Find where the given text appears and provide that cell's center as [x, y] coordinate. 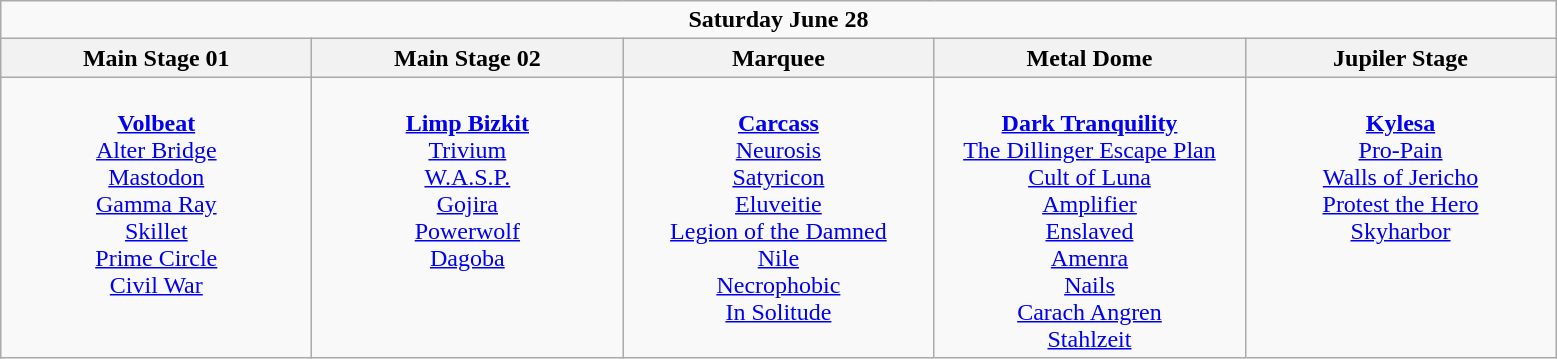
Jupiler Stage [1400, 58]
Main Stage 01 [156, 58]
Volbeat Alter Bridge Mastodon Gamma Ray Skillet Prime Circle Civil War [156, 218]
Main Stage 02 [468, 58]
Kylesa Pro-Pain Walls of Jericho Protest the Hero Skyharbor [1400, 218]
Saturday June 28 [778, 20]
Dark Tranquility The Dillinger Escape Plan Cult of Luna Amplifier Enslaved Amenra Nails Carach Angren Stahlzeit [1090, 218]
Carcass Neurosis Satyricon Eluveitie Legion of the Damned Nile Necrophobic In Solitude [778, 218]
Metal Dome [1090, 58]
Marquee [778, 58]
Limp Bizkit Trivium W.A.S.P. Gojira Powerwolf Dagoba [468, 218]
